Find where the given text appears and provide that cell's center as [x, y] coordinate. 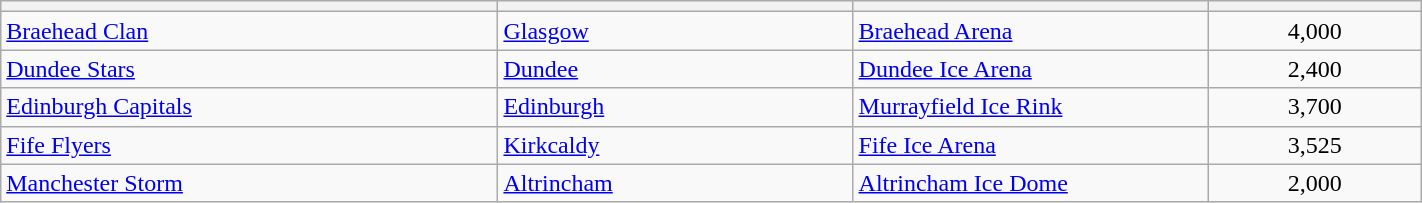
2,400 [1314, 69]
Edinburgh [676, 107]
3,700 [1314, 107]
Braehead Arena [1030, 31]
Fife Ice Arena [1030, 145]
2,000 [1314, 183]
Dundee [676, 69]
Murrayfield Ice Rink [1030, 107]
Fife Flyers [250, 145]
Kirkcaldy [676, 145]
Braehead Clan [250, 31]
4,000 [1314, 31]
Altrincham Ice Dome [1030, 183]
Dundee Stars [250, 69]
3,525 [1314, 145]
Edinburgh Capitals [250, 107]
Glasgow [676, 31]
Dundee Ice Arena [1030, 69]
Manchester Storm [250, 183]
Altrincham [676, 183]
